Pinpoint the cell where the given text exists, returning its (x, y) midpoint coordinate. 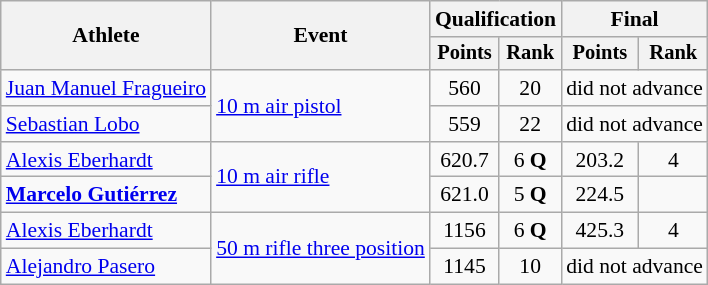
22 (530, 124)
10 m air pistol (320, 106)
50 m rifle three position (320, 248)
203.2 (600, 160)
559 (464, 124)
Juan Manuel Fragueiro (106, 88)
621.0 (464, 195)
10 m air rifle (320, 178)
425.3 (600, 231)
Alejandro Pasero (106, 267)
224.5 (600, 195)
620.7 (464, 160)
1156 (464, 231)
Event (320, 36)
10 (530, 267)
Marcelo Gutiérrez (106, 195)
560 (464, 88)
Sebastian Lobo (106, 124)
1145 (464, 267)
20 (530, 88)
Final (634, 19)
Athlete (106, 36)
5 Q (530, 195)
Qualification (496, 19)
